Search for the cell housing the specified text and yield its [X, Y] center coordinate. 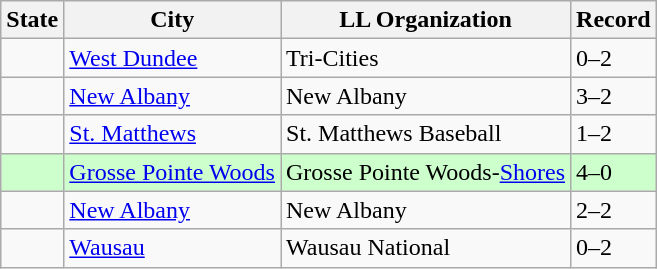
City [172, 20]
2–2 [614, 210]
Wausau National [425, 248]
Grosse Pointe Woods [172, 172]
4–0 [614, 172]
St. Matthews [172, 134]
1–2 [614, 134]
Tri-Cities [425, 58]
Wausau [172, 248]
State [32, 20]
3–2 [614, 96]
Record [614, 20]
Grosse Pointe Woods-Shores [425, 172]
St. Matthews Baseball [425, 134]
West Dundee [172, 58]
LL Organization [425, 20]
